Return the [X, Y] coordinate for the center point of the cell that contains the specified text.  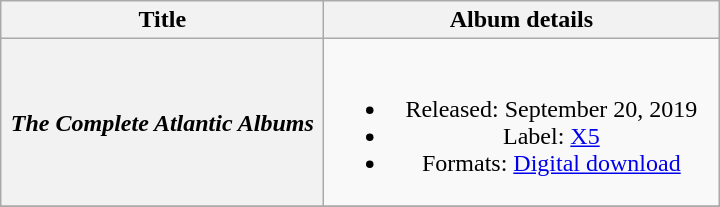
Released: September 20, 2019Label: X5Formats: Digital download [522, 122]
The Complete Atlantic Albums [162, 122]
Album details [522, 20]
Title [162, 20]
